Identify which cell holds the provided text, then report its [x, y] central coordinate. 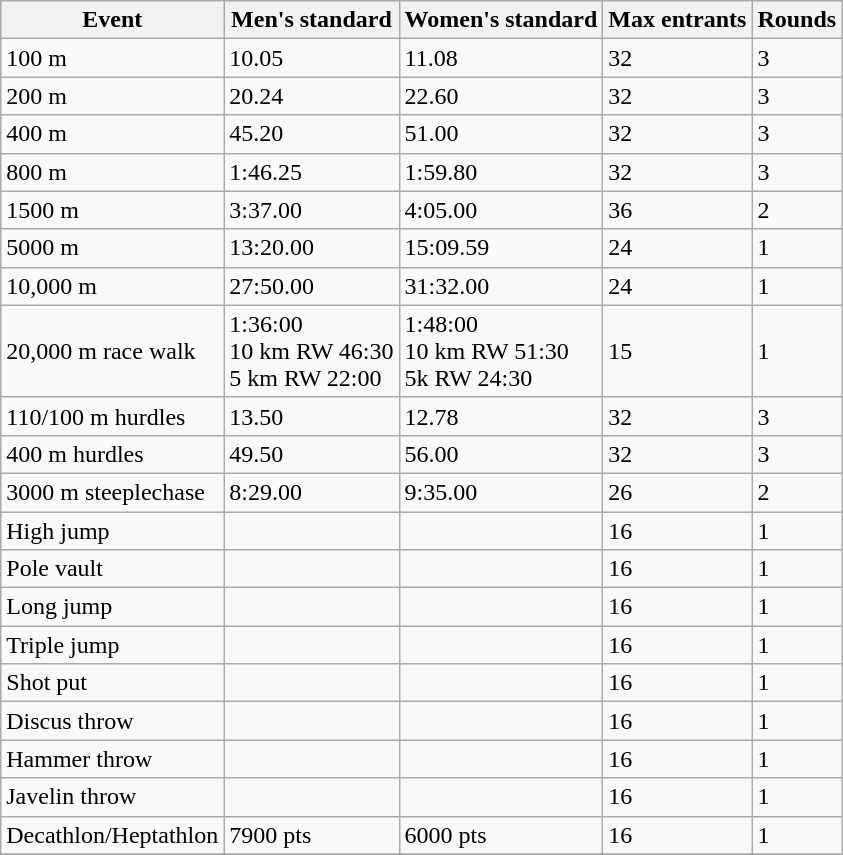
Triple jump [112, 645]
51.00 [501, 134]
20,000 m race walk [112, 351]
1:36:0010 km RW 46:305 km RW 22:00 [312, 351]
4:05.00 [501, 210]
31:32.00 [501, 286]
1:46.25 [312, 172]
Event [112, 20]
36 [678, 210]
20.24 [312, 96]
8:29.00 [312, 492]
13.50 [312, 416]
110/100 m hurdles [112, 416]
100 m [112, 58]
Pole vault [112, 569]
10,000 m [112, 286]
15:09.59 [501, 248]
11.08 [501, 58]
27:50.00 [312, 286]
1500 m [112, 210]
56.00 [501, 454]
Hammer throw [112, 759]
Long jump [112, 607]
Discus throw [112, 721]
Rounds [797, 20]
Decathlon/Heptathlon [112, 835]
3:37.00 [312, 210]
5000 m [112, 248]
22.60 [501, 96]
26 [678, 492]
Javelin throw [112, 797]
12.78 [501, 416]
9:35.00 [501, 492]
Max entrants [678, 20]
1:59.80 [501, 172]
200 m [112, 96]
400 m hurdles [112, 454]
1:48:0010 km RW 51:305k RW 24:30 [501, 351]
15 [678, 351]
Shot put [112, 683]
7900 pts [312, 835]
High jump [112, 531]
13:20.00 [312, 248]
45.20 [312, 134]
400 m [112, 134]
800 m [112, 172]
Men's standard [312, 20]
3000 m steeplechase [112, 492]
Women's standard [501, 20]
6000 pts [501, 835]
49.50 [312, 454]
10.05 [312, 58]
